Provide the [x, y] coordinate of the cell's center where the given text is located.  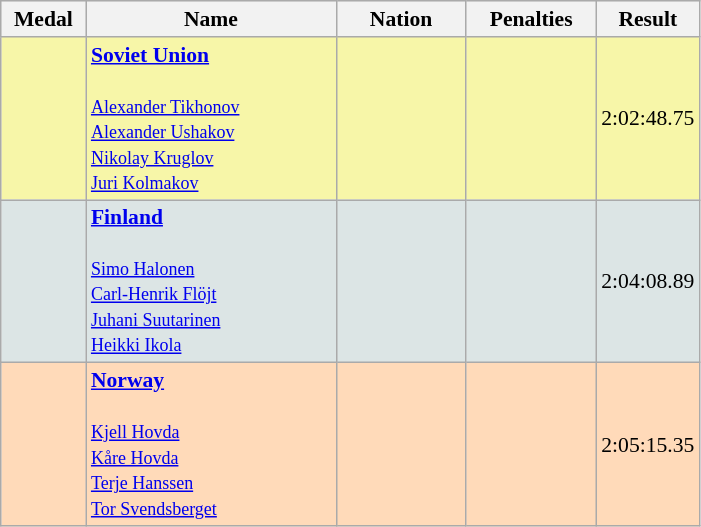
NorwayKjell HovdaKåre HovdaTerje HanssenTor Svendsberget [211, 444]
FinlandSimo HalonenCarl-Henrik FlöjtJuhani SuutarinenHeikki Ikola [211, 282]
Penalties [531, 19]
Name [211, 19]
Soviet UnionAlexander TikhonovAlexander UshakovNikolay KruglovJuri Kolmakov [211, 118]
2:02:48.75 [648, 118]
2:04:08.89 [648, 282]
Result [648, 19]
Medal [44, 19]
2:05:15.35 [648, 444]
Nation [401, 19]
